Extract the [X, Y] coordinate from the center of the cell holding the provided text.  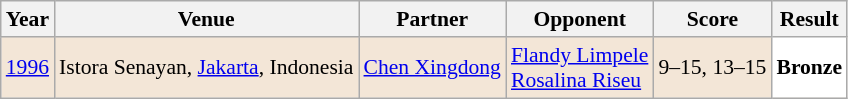
Partner [432, 19]
1996 [28, 68]
Year [28, 19]
Opponent [580, 19]
9–15, 13–15 [712, 68]
Chen Xingdong [432, 68]
Flandy Limpele Rosalina Riseu [580, 68]
Bronze [809, 68]
Score [712, 19]
Venue [206, 19]
Istora Senayan, Jakarta, Indonesia [206, 68]
Result [809, 19]
